Locate the cell with the specified text and output its [x, y] center coordinate. 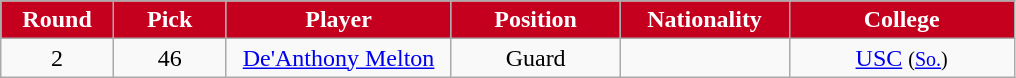
Round [58, 20]
Nationality [704, 20]
46 [170, 58]
Position [536, 20]
College [902, 20]
Pick [170, 20]
Player [338, 20]
USC (So.) [902, 58]
2 [58, 58]
Guard [536, 58]
De'Anthony Melton [338, 58]
